Return the (X, Y) coordinate for the center point of the cell that contains the specified text.  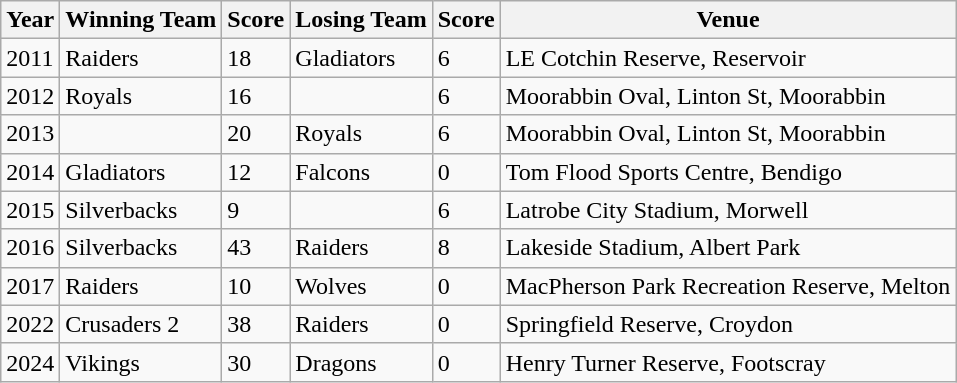
10 (256, 286)
Crusaders 2 (141, 324)
Tom Flood Sports Centre, Bendigo (728, 172)
Vikings (141, 362)
Winning Team (141, 20)
20 (256, 134)
2014 (30, 172)
Wolves (361, 286)
16 (256, 96)
Falcons (361, 172)
2013 (30, 134)
2022 (30, 324)
38 (256, 324)
9 (256, 210)
Latrobe City Stadium, Morwell (728, 210)
Year (30, 20)
Springfield Reserve, Croydon (728, 324)
MacPherson Park Recreation Reserve, Melton (728, 286)
12 (256, 172)
2016 (30, 248)
2024 (30, 362)
8 (466, 248)
Venue (728, 20)
Henry Turner Reserve, Footscray (728, 362)
2017 (30, 286)
2015 (30, 210)
Lakeside Stadium, Albert Park (728, 248)
18 (256, 58)
2012 (30, 96)
2011 (30, 58)
Dragons (361, 362)
Losing Team (361, 20)
LE Cotchin Reserve, Reservoir (728, 58)
30 (256, 362)
43 (256, 248)
